Locate the cell with the specified text and output its (X, Y) center coordinate. 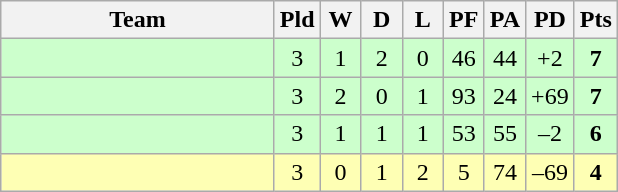
5 (464, 172)
93 (464, 96)
–69 (550, 172)
PF (464, 20)
44 (504, 58)
Pld (297, 20)
Pts (596, 20)
53 (464, 134)
PD (550, 20)
W (340, 20)
4 (596, 172)
Team (138, 20)
24 (504, 96)
+2 (550, 58)
PA (504, 20)
6 (596, 134)
46 (464, 58)
L (422, 20)
+69 (550, 96)
D (382, 20)
74 (504, 172)
–2 (550, 134)
55 (504, 134)
